Pinpoint the cell where the given text exists, returning its [x, y] midpoint coordinate. 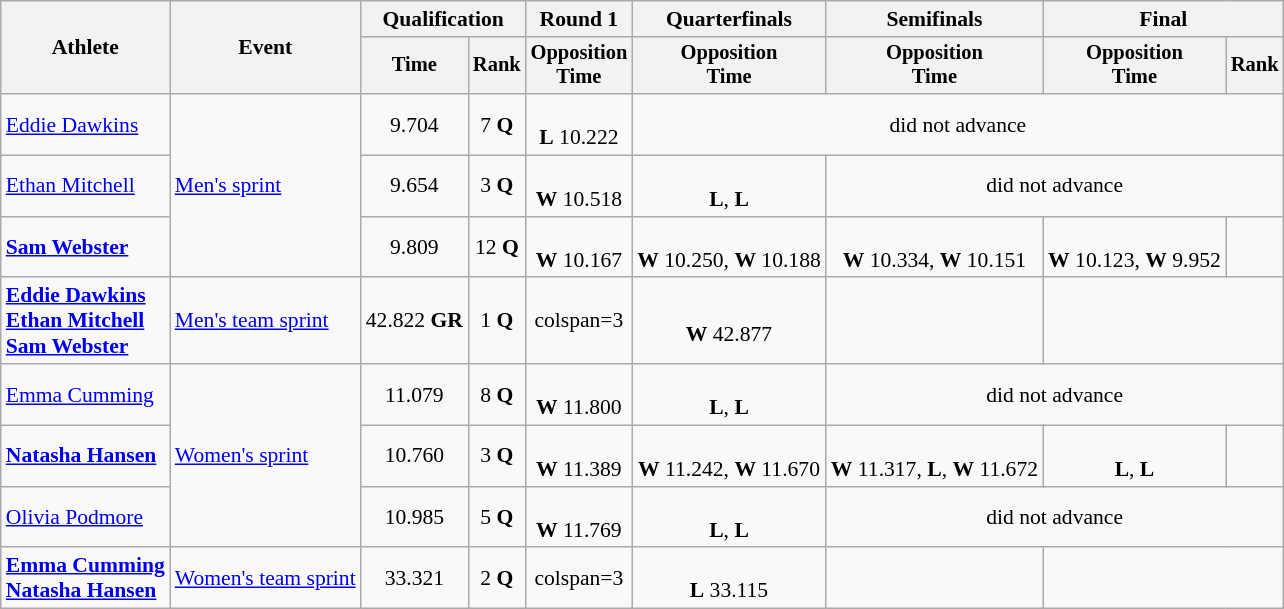
Time [414, 66]
Women's sprint [266, 456]
Qualification [444, 19]
Men's sprint [266, 186]
12 Q [497, 248]
Emma CummingNatasha Hansen [86, 578]
W 11.242, W 11.670 [729, 456]
1 Q [497, 322]
L 33.115 [729, 578]
9.654 [414, 186]
W 11.317, L, W 11.672 [934, 456]
7 Q [497, 124]
9.704 [414, 124]
Event [266, 48]
11.079 [414, 394]
Eddie Dawkins [86, 124]
5 Q [497, 518]
Sam Webster [86, 248]
W 10.334, W 10.151 [934, 248]
42.822 GR [414, 322]
W 10.250, W 10.188 [729, 248]
W 11.769 [580, 518]
10.760 [414, 456]
Final [1163, 19]
10.985 [414, 518]
Eddie DawkinsEthan MitchellSam Webster [86, 322]
Women's team sprint [266, 578]
W 42.877 [729, 322]
Emma Cumming [86, 394]
8 Q [497, 394]
Men's team sprint [266, 322]
Natasha Hansen [86, 456]
33.321 [414, 578]
2 Q [497, 578]
Ethan Mitchell [86, 186]
Athlete [86, 48]
Olivia Podmore [86, 518]
9.809 [414, 248]
W 10.123, W 9.952 [1134, 248]
W 10.167 [580, 248]
L 10.222 [580, 124]
W 11.389 [580, 456]
Round 1 [580, 19]
Quarterfinals [729, 19]
Semifinals [934, 19]
W 10.518 [580, 186]
W 11.800 [580, 394]
